Scan for the cell matching the given text and deliver its [x, y] coordinate at center. 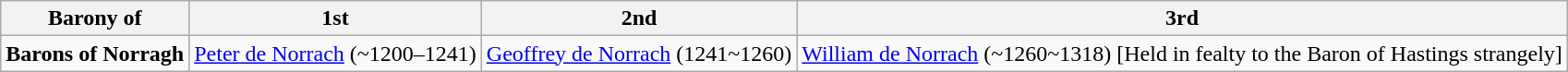
2nd [639, 18]
1st [336, 18]
William de Norrach (~1260~1318) [Held in fealty to the Baron of Hastings strangely] [1182, 54]
Barons of Norragh [95, 54]
3rd [1182, 18]
Geoffrey de Norrach (1241~1260) [639, 54]
Barony of [95, 18]
Peter de Norrach (~1200–1241) [336, 54]
